Detect which cell encompasses the target text, then output its (x, y) center coordinate. 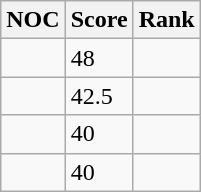
42.5 (99, 96)
Score (99, 20)
48 (99, 58)
Rank (166, 20)
NOC (33, 20)
